Return (X, Y) of the center of cell containing provided text 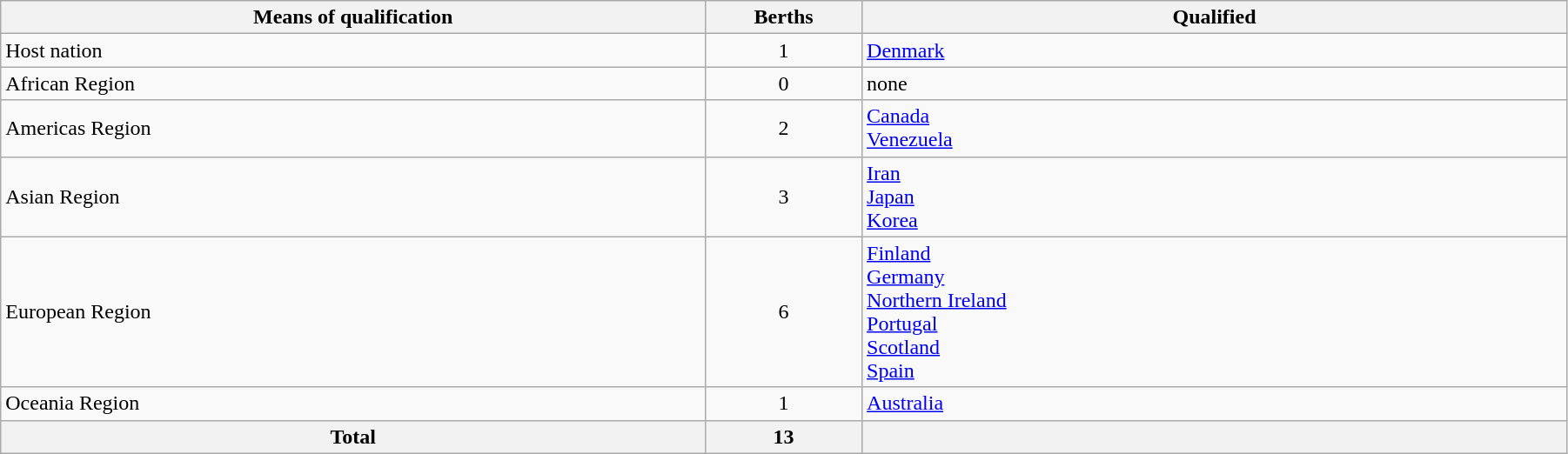
Host nation (353, 50)
Finland Germany Northern Ireland Portugal Scotland Spain (1215, 311)
Means of qualification (353, 17)
13 (784, 437)
Berths (784, 17)
Asian Region (353, 197)
Iran Japan Korea (1215, 197)
Australia (1215, 404)
2 (784, 129)
Total (353, 437)
Oceania Region (353, 404)
Americas Region (353, 129)
3 (784, 197)
African Region (353, 83)
6 (784, 311)
none (1215, 83)
0 (784, 83)
Denmark (1215, 50)
European Region (353, 311)
Canada Venezuela (1215, 129)
Qualified (1215, 17)
